From the cell containing the given text, extract its center point as [X, Y] coordinate. 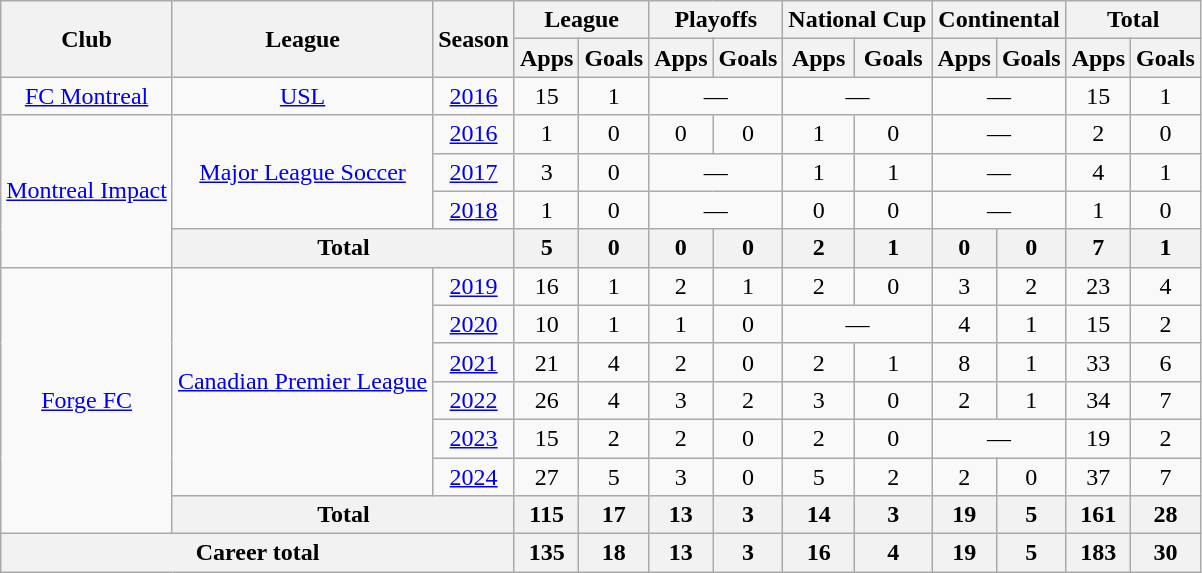
26 [546, 400]
34 [1098, 400]
2018 [474, 210]
Season [474, 39]
Major League Soccer [302, 172]
21 [546, 362]
National Cup [858, 20]
2019 [474, 286]
18 [614, 553]
2022 [474, 400]
33 [1098, 362]
135 [546, 553]
Club [87, 39]
28 [1166, 515]
FC Montreal [87, 96]
2024 [474, 477]
Career total [258, 553]
2021 [474, 362]
30 [1166, 553]
2017 [474, 172]
10 [546, 324]
Canadian Premier League [302, 381]
2020 [474, 324]
Forge FC [87, 400]
6 [1166, 362]
183 [1098, 553]
161 [1098, 515]
Montreal Impact [87, 191]
USL [302, 96]
Playoffs [716, 20]
115 [546, 515]
14 [819, 515]
17 [614, 515]
Continental [999, 20]
37 [1098, 477]
2023 [474, 438]
8 [964, 362]
23 [1098, 286]
27 [546, 477]
